Identify which cell holds the provided text, then report its (X, Y) central coordinate. 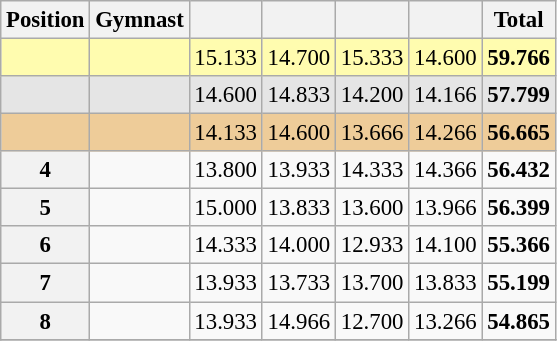
14.366 (446, 170)
14.166 (446, 95)
14.266 (446, 133)
13.733 (298, 283)
14.833 (298, 95)
55.366 (518, 245)
14.200 (372, 95)
57.799 (518, 95)
56.432 (518, 170)
8 (46, 321)
14.966 (298, 321)
4 (46, 170)
15.333 (372, 58)
6 (46, 245)
59.766 (518, 58)
13.700 (372, 283)
14.100 (446, 245)
12.933 (372, 245)
14.133 (226, 133)
Position (46, 20)
55.199 (518, 283)
12.700 (372, 321)
13.966 (446, 208)
Total (518, 20)
54.865 (518, 321)
5 (46, 208)
56.665 (518, 133)
13.666 (372, 133)
7 (46, 283)
14.700 (298, 58)
15.133 (226, 58)
13.266 (446, 321)
15.000 (226, 208)
56.399 (518, 208)
13.600 (372, 208)
13.800 (226, 170)
14.000 (298, 245)
Gymnast (140, 20)
